Detect which cell encompasses the target text, then output its [X, Y] center coordinate. 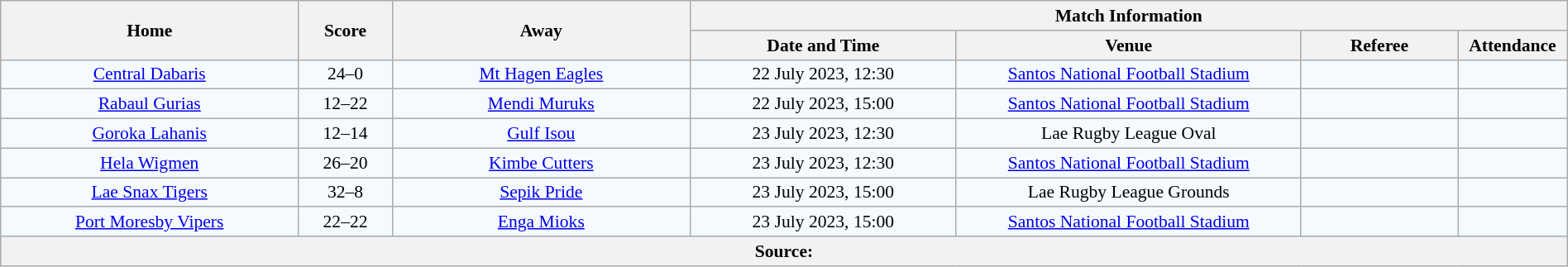
Source: [784, 251]
Lae Rugby League Oval [1128, 134]
Port Moresby Vipers [150, 222]
Score [346, 30]
Match Information [1128, 16]
12–22 [346, 104]
22 July 2023, 15:00 [823, 104]
Lae Rugby League Grounds [1128, 193]
22 July 2023, 12:30 [823, 74]
24–0 [346, 74]
Home [150, 30]
Sepik Pride [541, 193]
Venue [1128, 45]
Central Dabaris [150, 74]
Rabaul Gurias [150, 104]
Kimbe Cutters [541, 163]
Mendi Muruks [541, 104]
Goroka Lahanis [150, 134]
Date and Time [823, 45]
22–22 [346, 222]
Lae Snax Tigers [150, 193]
12–14 [346, 134]
26–20 [346, 163]
32–8 [346, 193]
Referee [1379, 45]
Hela Wigmen [150, 163]
Mt Hagen Eagles [541, 74]
Attendance [1513, 45]
Away [541, 30]
Enga Mioks [541, 222]
Gulf Isou [541, 134]
